Return the [x, y] coordinate for the center point of the cell that contains the specified text.  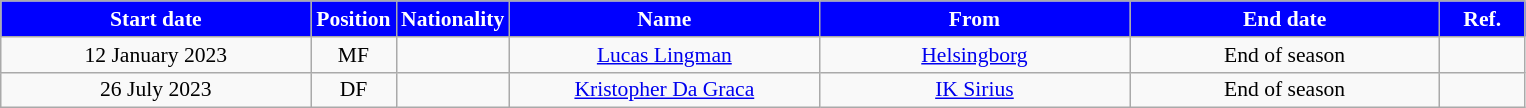
12 January 2023 [156, 55]
From [974, 19]
Start date [156, 19]
Ref. [1482, 19]
End date [1285, 19]
IK Sirius [974, 90]
Lucas Lingman [664, 55]
Name [664, 19]
Kristopher Da Graca [664, 90]
Position [354, 19]
Helsingborg [974, 55]
Nationality [452, 19]
MF [354, 55]
DF [354, 90]
26 July 2023 [156, 90]
